Output the [x, y] coordinate of the center of the cell containing the given text.  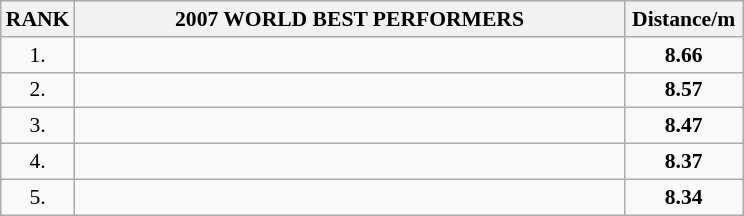
4. [38, 162]
8.37 [684, 162]
8.57 [684, 90]
2007 WORLD BEST PERFORMERS [349, 19]
RANK [38, 19]
Distance/m [684, 19]
8.66 [684, 55]
5. [38, 197]
8.34 [684, 197]
8.47 [684, 126]
1. [38, 55]
2. [38, 90]
3. [38, 126]
